Return (x, y) of the center of cell containing provided text 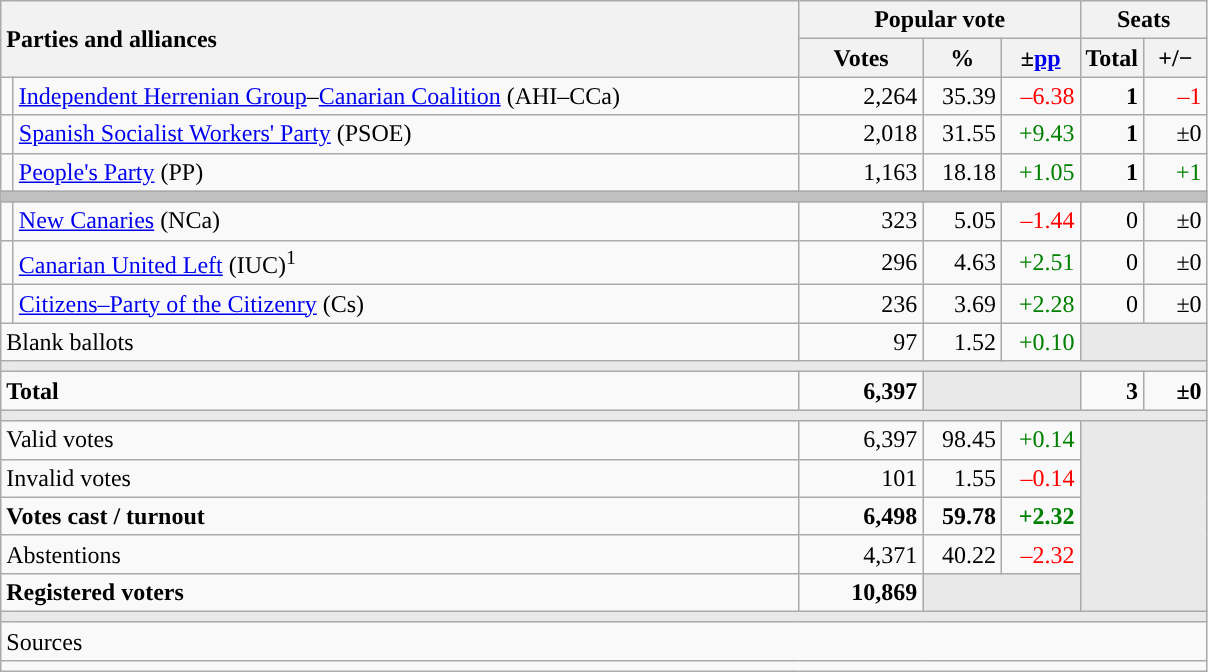
–6.38 (1040, 96)
4,371 (861, 554)
1.55 (962, 478)
+1 (1176, 172)
–1 (1176, 96)
3 (1112, 391)
New Canaries (NCa) (406, 221)
3.69 (962, 304)
Popular vote (940, 20)
Votes cast / turnout (400, 516)
People's Party (PP) (406, 172)
Sources (604, 641)
59.78 (962, 516)
323 (861, 221)
Registered voters (400, 592)
+2.28 (1040, 304)
+9.43 (1040, 134)
6,498 (861, 516)
±pp (1040, 58)
5.05 (962, 221)
98.45 (962, 440)
Parties and alliances (400, 39)
+0.10 (1040, 342)
Votes (861, 58)
1.52 (962, 342)
31.55 (962, 134)
1,163 (861, 172)
+0.14 (1040, 440)
Independent Herrenian Group–Canarian Coalition (AHI–CCa) (406, 96)
% (962, 58)
–0.14 (1040, 478)
+/− (1176, 58)
18.18 (962, 172)
Citizens–Party of the Citizenry (Cs) (406, 304)
–2.32 (1040, 554)
Abstentions (400, 554)
Invalid votes (400, 478)
4.63 (962, 262)
40.22 (962, 554)
Spanish Socialist Workers' Party (PSOE) (406, 134)
+2.32 (1040, 516)
Seats (1144, 20)
+2.51 (1040, 262)
Canarian United Left (IUC)1 (406, 262)
10,869 (861, 592)
2,264 (861, 96)
2,018 (861, 134)
296 (861, 262)
97 (861, 342)
35.39 (962, 96)
Blank ballots (400, 342)
+1.05 (1040, 172)
236 (861, 304)
Valid votes (400, 440)
–1.44 (1040, 221)
101 (861, 478)
